Return [X, Y] of the center of cell containing provided text 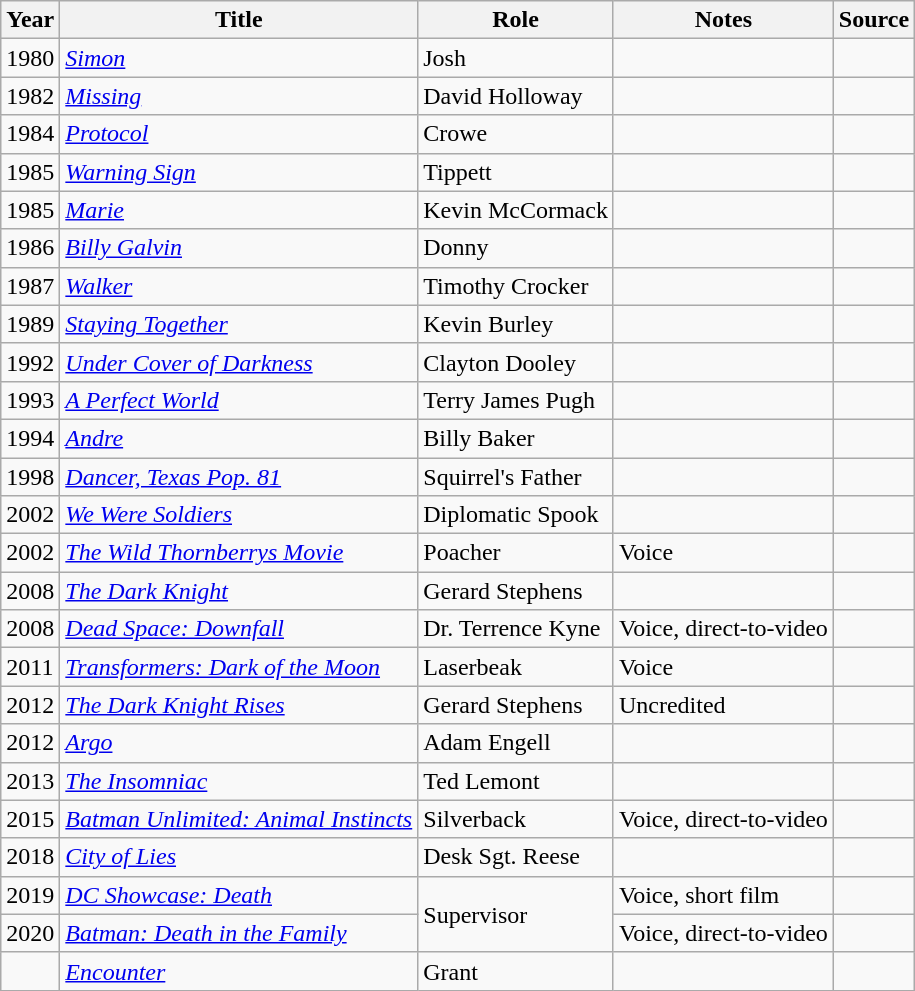
Role [516, 20]
Kevin McCormack [516, 210]
Dancer, Texas Pop. 81 [239, 477]
The Dark Knight Rises [239, 705]
2019 [30, 895]
1989 [30, 324]
Laserbeak [516, 667]
The Dark Knight [239, 591]
Tippett [516, 172]
1987 [30, 286]
Staying Together [239, 324]
Transformers: Dark of the Moon [239, 667]
Protocol [239, 134]
Timothy Crocker [516, 286]
Year [30, 20]
Crowe [516, 134]
Josh [516, 58]
A Perfect World [239, 400]
Warning Sign [239, 172]
Grant [516, 971]
Source [874, 20]
Clayton Dooley [516, 362]
Under Cover of Darkness [239, 362]
Batman: Death in the Family [239, 933]
Desk Sgt. Reese [516, 857]
Dead Space: Downfall [239, 629]
Simon [239, 58]
2013 [30, 781]
Walker [239, 286]
1986 [30, 248]
Adam Engell [516, 743]
Poacher [516, 553]
City of Lies [239, 857]
1980 [30, 58]
Donny [516, 248]
2015 [30, 819]
Dr. Terrence Kyne [516, 629]
2020 [30, 933]
1998 [30, 477]
2011 [30, 667]
Encounter [239, 971]
Silverback [516, 819]
1992 [30, 362]
Uncredited [723, 705]
The Insomniac [239, 781]
Kevin Burley [516, 324]
Notes [723, 20]
Ted Lemont [516, 781]
The Wild Thornberrys Movie [239, 553]
1984 [30, 134]
1982 [30, 96]
Terry James Pugh [516, 400]
Squirrel's Father [516, 477]
We Were Soldiers [239, 515]
Supervisor [516, 914]
David Holloway [516, 96]
Billy Baker [516, 438]
Argo [239, 743]
Title [239, 20]
Andre [239, 438]
2018 [30, 857]
Marie [239, 210]
Voice, short film [723, 895]
Diplomatic Spook [516, 515]
Batman Unlimited: Animal Instincts [239, 819]
1993 [30, 400]
Billy Galvin [239, 248]
Missing [239, 96]
1994 [30, 438]
DC Showcase: Death [239, 895]
